Output the (X, Y) coordinate of the center of the cell containing the given text.  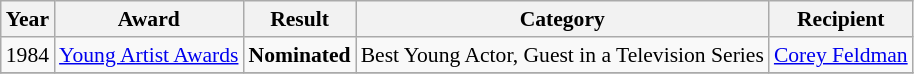
Recipient (841, 19)
Young Artist Awards (148, 55)
1984 (28, 55)
Category (562, 19)
Nominated (300, 55)
Corey Feldman (841, 55)
Award (148, 19)
Best Young Actor, Guest in a Television Series (562, 55)
Year (28, 19)
Result (300, 19)
